Detect which cell encompasses the target text, then output its [X, Y] center coordinate. 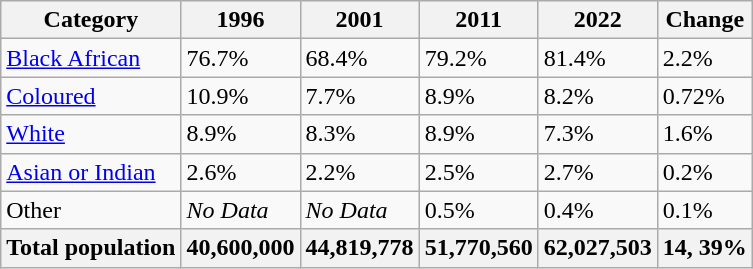
Total population [91, 248]
Asian or Indian [91, 172]
Change [704, 20]
0.72% [704, 96]
White [91, 134]
Coloured [91, 96]
Category [91, 20]
7.3% [598, 134]
44,819,778 [360, 248]
2001 [360, 20]
81.4% [598, 58]
51,770,560 [478, 248]
1996 [240, 20]
1.6% [704, 134]
0.1% [704, 210]
14, 39% [704, 248]
76.7% [240, 58]
7.7% [360, 96]
8.3% [360, 134]
2.6% [240, 172]
0.4% [598, 210]
40,600,000 [240, 248]
0.2% [704, 172]
62,027,503 [598, 248]
Other [91, 210]
8.2% [598, 96]
2.5% [478, 172]
10.9% [240, 96]
0.5% [478, 210]
Black African [91, 58]
2022 [598, 20]
2011 [478, 20]
2.7% [598, 172]
68.4% [360, 58]
79.2% [478, 58]
